Provide the [X, Y] coordinate of the cell's center where the given text is located.  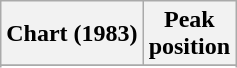
Peakposition [189, 34]
Chart (1983) [72, 34]
